Provide the (x, y) coordinate of the cell's center where the given text is located.  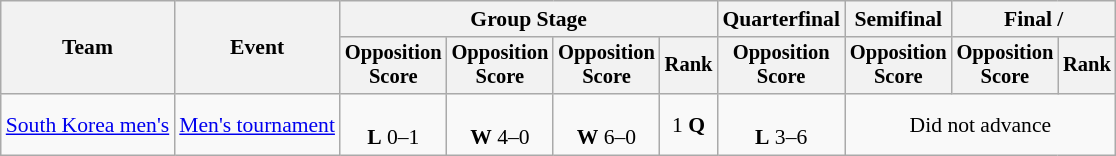
Team (88, 48)
Did not advance (980, 124)
Final / (1034, 19)
L 0–1 (394, 124)
Semifinal (898, 19)
W 4–0 (500, 124)
Men's tournament (257, 124)
Group Stage (528, 19)
Event (257, 48)
1 Q (689, 124)
South Korea men's (88, 124)
L 3–6 (781, 124)
W 6–0 (606, 124)
Quarterfinal (781, 19)
